Output the [X, Y] coordinate of the center of the cell containing the given text.  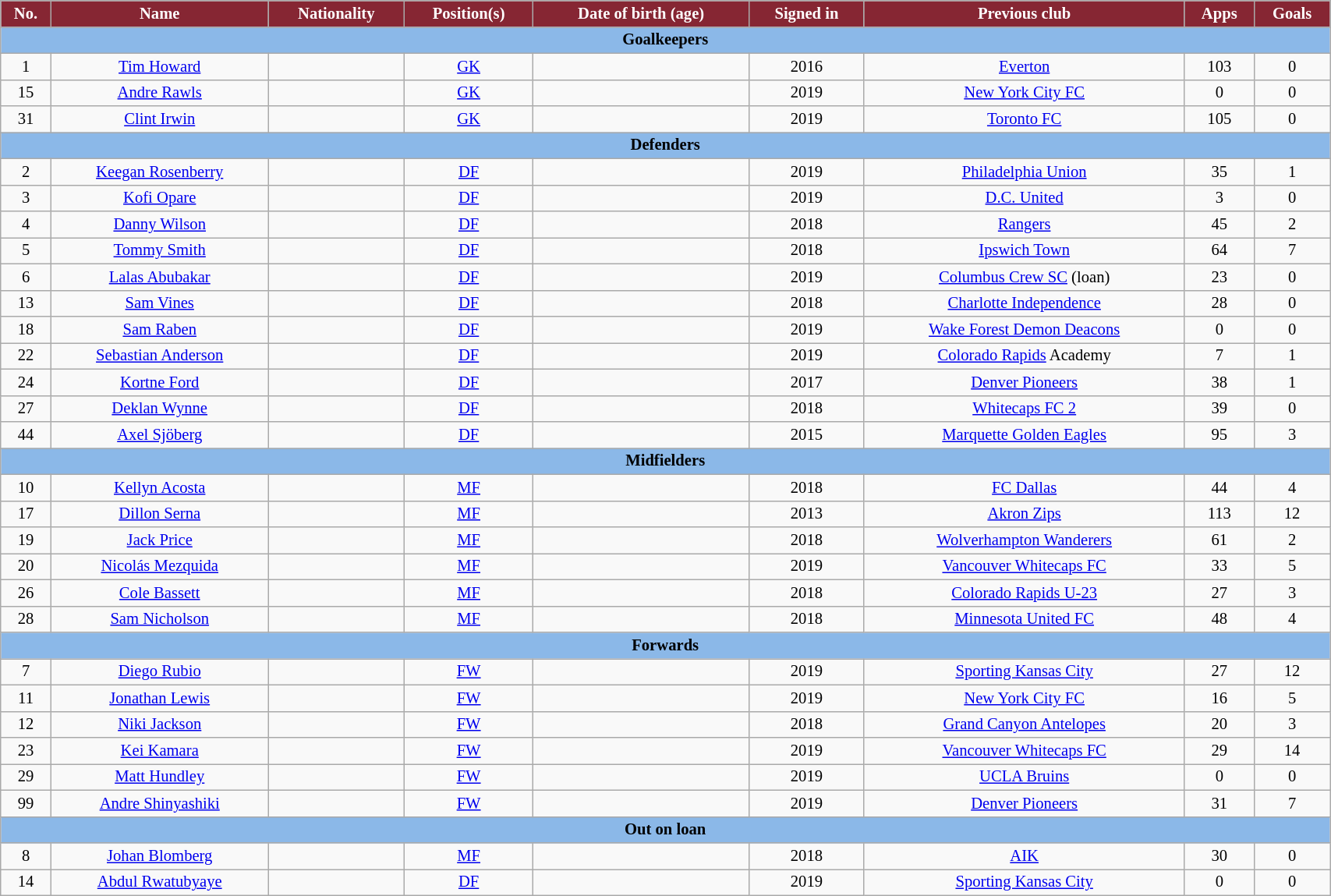
Akron Zips [1025, 514]
Tommy Smith [159, 250]
105 [1219, 119]
35 [1219, 172]
95 [1219, 434]
Rangers [1025, 224]
Previous club [1025, 13]
8 [27, 855]
113 [1219, 514]
2013 [807, 514]
Charlotte Independence [1025, 303]
Toronto FC [1025, 119]
Goalkeepers [666, 40]
Goals [1293, 13]
Tim Howard [159, 66]
Wake Forest Demon Deacons [1025, 330]
Minnesota United FC [1025, 619]
Forwards [666, 645]
Kei Kamara [159, 751]
Midfielders [666, 461]
11 [27, 698]
No. [27, 13]
103 [1219, 66]
Matt Hundley [159, 777]
Sam Raben [159, 330]
Cole Bassett [159, 593]
Jack Price [159, 540]
Wolverhampton Wanderers [1025, 540]
Whitecaps FC 2 [1025, 409]
Clint Irwin [159, 119]
38 [1219, 382]
Andre Rawls [159, 93]
Everton [1025, 66]
Keegan Rosenberry [159, 172]
Kellyn Acosta [159, 487]
Name [159, 13]
Andre Shinyashiki [159, 803]
61 [1219, 540]
2015 [807, 434]
Nationality [336, 13]
Grand Canyon Antelopes [1025, 724]
Apps [1219, 13]
64 [1219, 250]
13 [27, 303]
30 [1219, 855]
Sebastian Anderson [159, 356]
24 [27, 382]
Kortne Ford [159, 382]
99 [27, 803]
UCLA Bruins [1025, 777]
22 [27, 356]
FC Dallas [1025, 487]
D.C. United [1025, 198]
Position(s) [469, 13]
Colorado Rapids U-23 [1025, 593]
48 [1219, 619]
Dillon Serna [159, 514]
Signed in [807, 13]
Colorado Rapids Academy [1025, 356]
Columbus Crew SC (loan) [1025, 277]
Sam Nicholson [159, 619]
16 [1219, 698]
Date of birth (age) [641, 13]
45 [1219, 224]
Diego Rubio [159, 671]
Deklan Wynne [159, 409]
Danny Wilson [159, 224]
Jonathan Lewis [159, 698]
39 [1219, 409]
15 [27, 93]
Marquette Golden Eagles [1025, 434]
Abdul Rwatubyaye [159, 882]
2017 [807, 382]
Niki Jackson [159, 724]
26 [27, 593]
Defenders [666, 145]
Sam Vines [159, 303]
Out on loan [666, 830]
Johan Blomberg [159, 855]
AIK [1025, 855]
Ipswich Town [1025, 250]
Kofi Opare [159, 198]
6 [27, 277]
19 [27, 540]
2016 [807, 66]
18 [27, 330]
Axel Sjöberg [159, 434]
Lalas Abubakar [159, 277]
33 [1219, 566]
Nicolás Mezquida [159, 566]
Philadelphia Union [1025, 172]
17 [27, 514]
10 [27, 487]
